Pinpoint the cell where the given text exists, returning its [X, Y] midpoint coordinate. 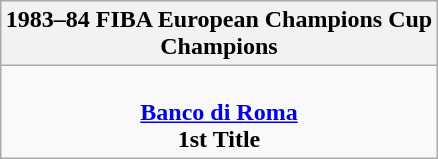
Banco di Roma 1st Title [218, 112]
1983–84 FIBA European Champions CupChampions [218, 34]
